Pinpoint the cell where the given text exists, returning its (X, Y) midpoint coordinate. 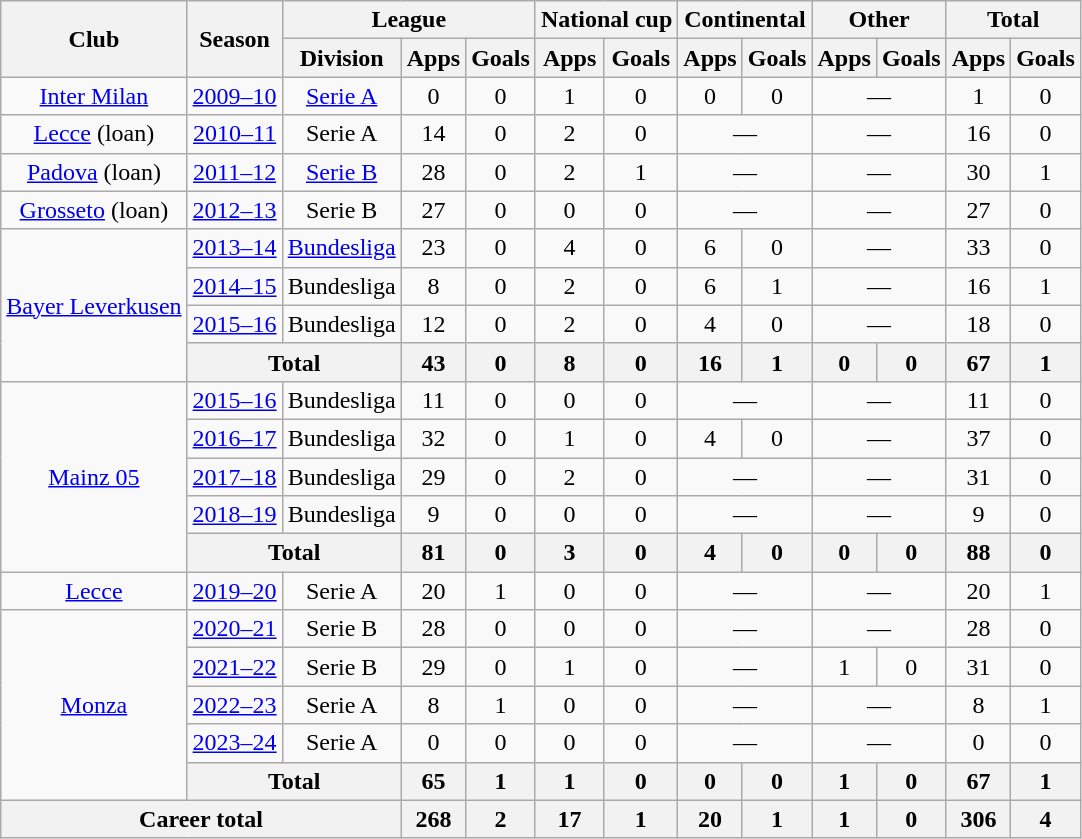
2017–18 (234, 477)
Career total (201, 819)
2014–15 (234, 286)
2022–23 (234, 705)
2009–10 (234, 96)
Grosseto (loan) (94, 210)
2016–17 (234, 438)
2010–11 (234, 134)
2012–13 (234, 210)
Inter Milan (94, 96)
32 (433, 438)
Other (879, 20)
Lecce (94, 591)
306 (978, 819)
30 (978, 172)
2023–24 (234, 743)
Division (342, 58)
3 (569, 553)
18 (978, 324)
33 (978, 248)
Lecce (loan) (94, 134)
17 (569, 819)
2021–22 (234, 667)
37 (978, 438)
Continental (745, 20)
2020–21 (234, 629)
65 (433, 781)
Bayer Leverkusen (94, 305)
Club (94, 39)
14 (433, 134)
43 (433, 362)
2013–14 (234, 248)
Season (234, 39)
Padova (loan) (94, 172)
268 (433, 819)
12 (433, 324)
88 (978, 553)
National cup (606, 20)
23 (433, 248)
81 (433, 553)
Mainz 05 (94, 476)
League (408, 20)
2018–19 (234, 515)
Monza (94, 705)
2019–20 (234, 591)
2011–12 (234, 172)
